Search for the cell housing the specified text and yield its [X, Y] center coordinate. 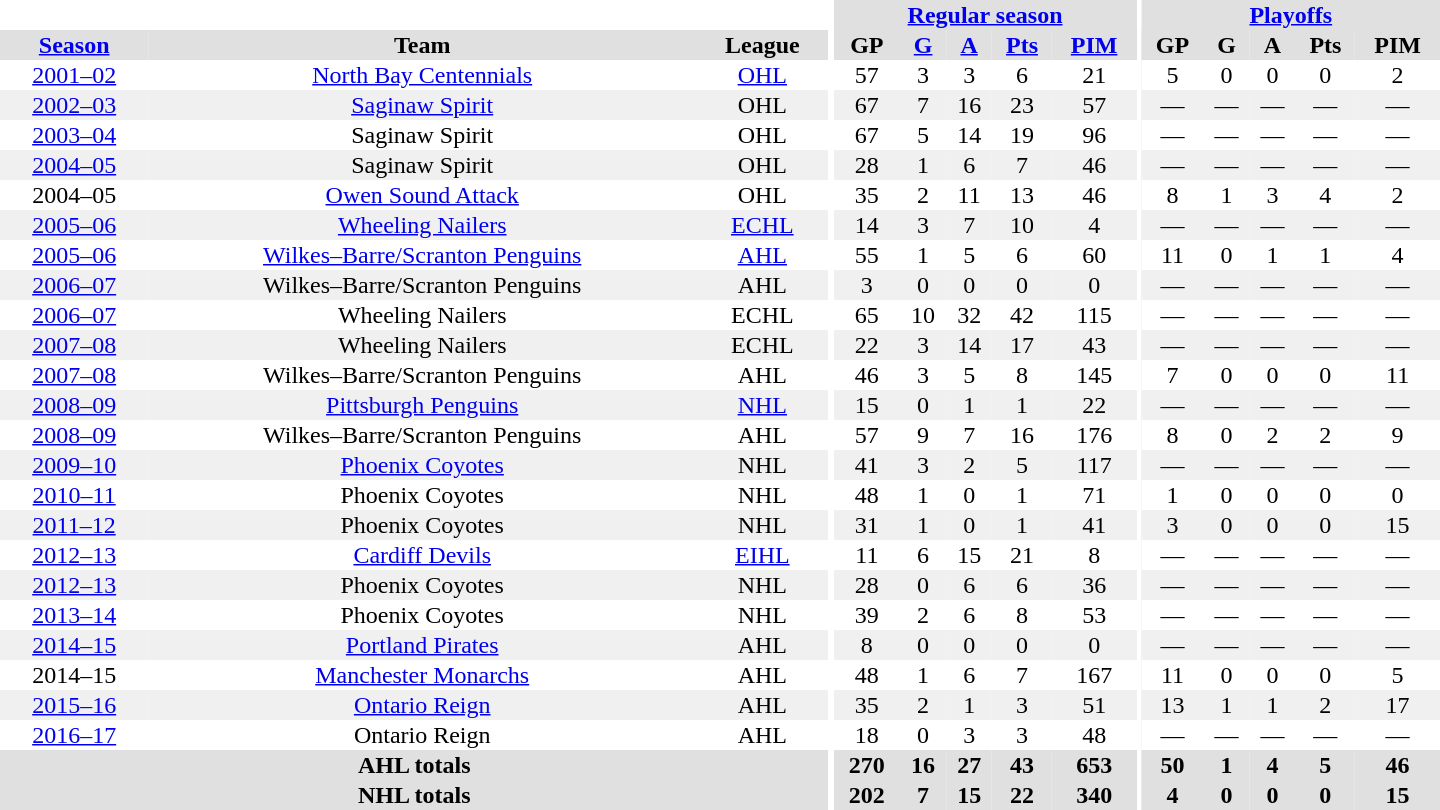
27 [969, 765]
53 [1094, 615]
176 [1094, 435]
2002–03 [74, 105]
270 [867, 765]
Playoffs [1291, 15]
2003–04 [74, 135]
Owen Sound Attack [422, 195]
2001–02 [74, 75]
League [762, 45]
55 [867, 255]
145 [1094, 375]
31 [867, 525]
60 [1094, 255]
Cardiff Devils [422, 555]
50 [1173, 765]
2011–12 [74, 525]
42 [1022, 315]
340 [1094, 795]
Regular season [986, 15]
71 [1094, 495]
EIHL [762, 555]
2009–10 [74, 465]
19 [1022, 135]
NHL totals [414, 795]
18 [867, 735]
Manchester Monarchs [422, 675]
32 [969, 315]
North Bay Centennials [422, 75]
653 [1094, 765]
167 [1094, 675]
2015–16 [74, 705]
36 [1094, 585]
117 [1094, 465]
23 [1022, 105]
2016–17 [74, 735]
Portland Pirates [422, 645]
Pittsburgh Penguins [422, 405]
Team [422, 45]
Season [74, 45]
AHL totals [414, 765]
202 [867, 795]
39 [867, 615]
51 [1094, 705]
2013–14 [74, 615]
65 [867, 315]
115 [1094, 315]
2010–11 [74, 495]
96 [1094, 135]
